Output the (X, Y) coordinate of the center of the cell containing the given text.  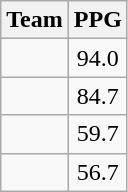
56.7 (98, 172)
Team (35, 20)
PPG (98, 20)
59.7 (98, 134)
94.0 (98, 58)
84.7 (98, 96)
